Locate the cell with the specified text and output its (x, y) center coordinate. 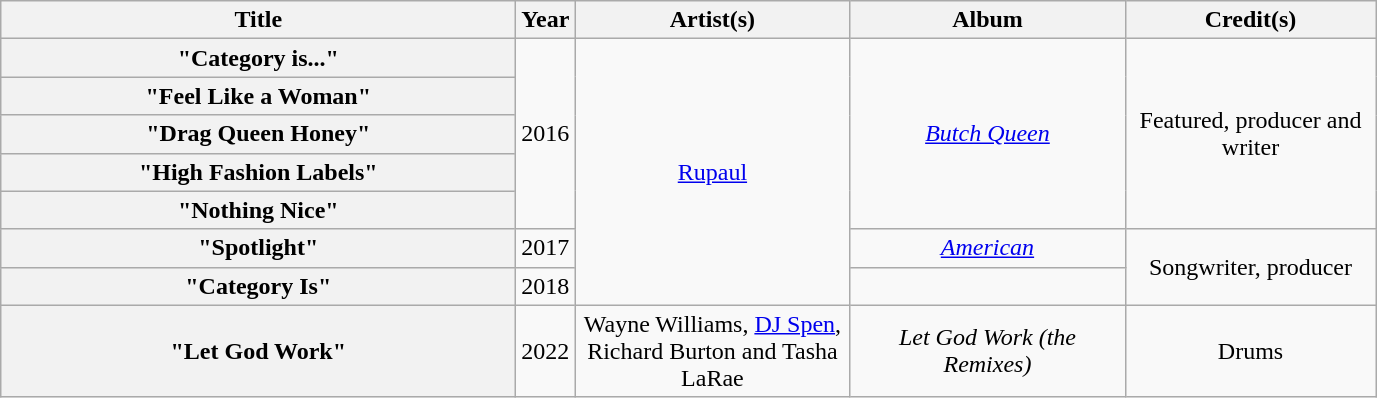
Title (258, 20)
Drums (1250, 351)
2022 (546, 351)
Butch Queen (988, 134)
Artist(s) (712, 20)
Rupaul (712, 172)
Wayne Williams, DJ Spen, Richard Burton and Tasha LaRae (712, 351)
"Drag Queen Honey" (258, 134)
"Category is..." (258, 58)
"Spotlight" (258, 248)
"High Fashion Labels" (258, 172)
Credit(s) (1250, 20)
"Category Is" (258, 286)
"Let God Work" (258, 351)
Album (988, 20)
2016 (546, 134)
2017 (546, 248)
Featured, producer and writer (1250, 134)
"Feel Like a Woman" (258, 96)
"Nothing Nice" (258, 210)
American (988, 248)
2018 (546, 286)
Let God Work (the Remixes) (988, 351)
Songwriter, producer (1250, 267)
Year (546, 20)
